Pinpoint the cell where the given text exists, returning its (X, Y) midpoint coordinate. 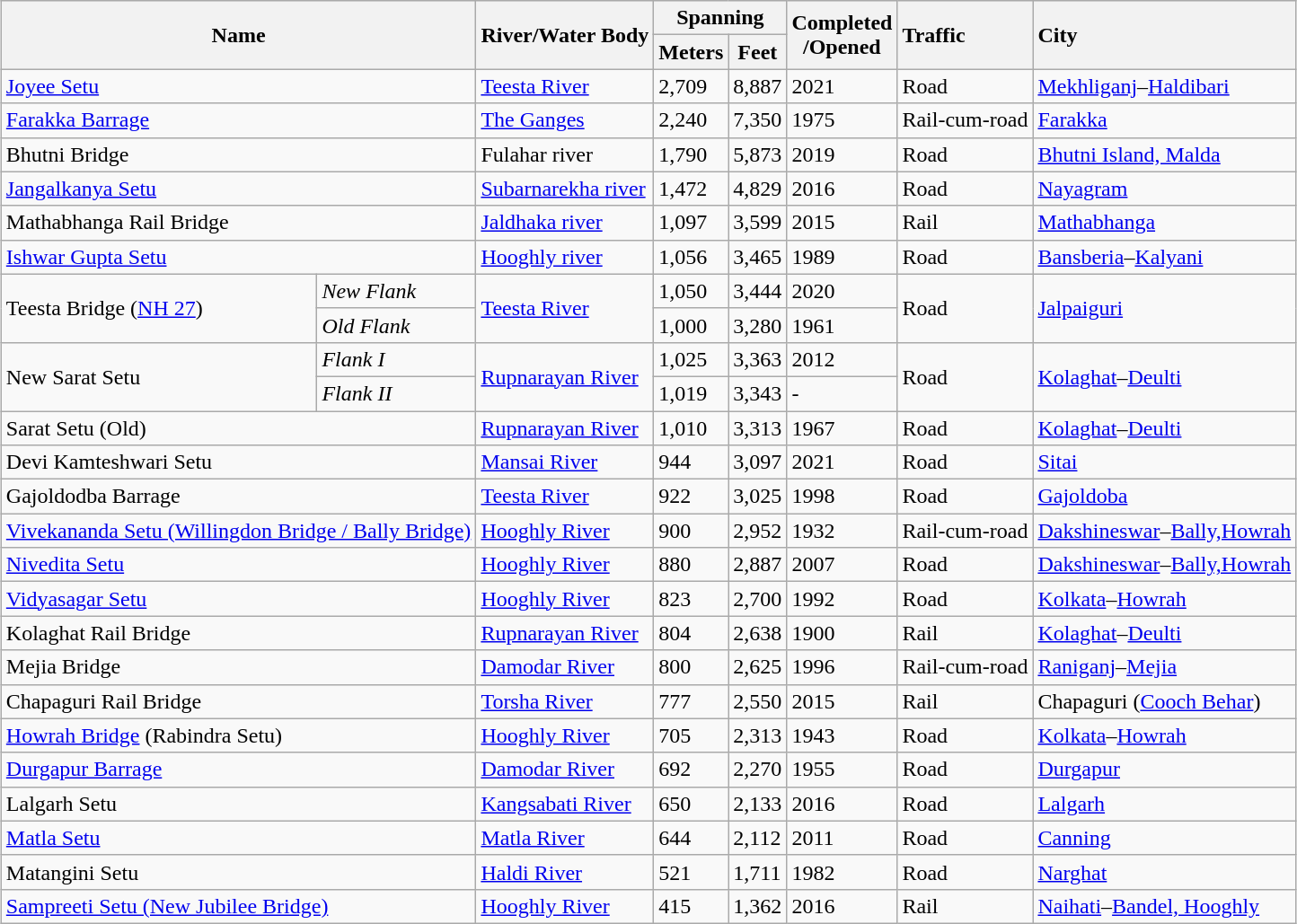
Hooghly river (565, 257)
Lalgarh Setu (239, 804)
2,625 (758, 667)
The Ganges (565, 120)
City (1164, 35)
Jaldhaka river (565, 223)
1,056 (692, 257)
3,444 (758, 291)
Haldi River (565, 872)
Ishwar Gupta Setu (239, 257)
521 (692, 872)
New Sarat Setu (159, 376)
Matla River (565, 838)
1,711 (758, 872)
Name (239, 35)
1967 (843, 428)
1975 (843, 120)
Torsha River (565, 701)
2007 (843, 565)
Lalgarh (1164, 804)
Bansberia–Kalyani (1164, 257)
Sarat Setu (Old) (239, 428)
Gajoldodba Barrage (239, 497)
1961 (843, 325)
944 (692, 462)
804 (692, 633)
2,952 (758, 531)
New Flank (397, 291)
2,550 (758, 701)
2020 (843, 291)
650 (692, 804)
2,133 (758, 804)
Subarnarekha river (565, 189)
Durgapur Barrage (239, 770)
Farakka (1164, 120)
Jalpaiguri (1164, 308)
Farakka Barrage (239, 120)
Teesta Bridge (NH 27) (159, 308)
922 (692, 497)
900 (692, 531)
1900 (843, 633)
1,472 (692, 189)
Flank I (397, 359)
Feet (758, 52)
Raniganj–Mejia (1164, 667)
4,829 (758, 189)
Bhutni Island, Malda (1164, 154)
2012 (843, 359)
2,112 (758, 838)
1943 (843, 735)
3,599 (758, 223)
7,350 (758, 120)
705 (692, 735)
Devi Kamteshwari Setu (239, 462)
800 (692, 667)
1996 (843, 667)
Kangsabati River (565, 804)
2,313 (758, 735)
Completed /Opened (843, 35)
3,465 (758, 257)
Narghat (1164, 872)
- (843, 393)
Vidyasagar Setu (239, 599)
2,709 (692, 86)
880 (692, 565)
2,638 (758, 633)
1,019 (692, 393)
Spanning (720, 18)
Flank II (397, 393)
Durgapur (1164, 770)
Nivedita Setu (239, 565)
2,240 (692, 120)
1,025 (692, 359)
Mejia Bridge (239, 667)
1955 (843, 770)
777 (692, 701)
Old Flank (397, 325)
Traffic (965, 35)
1,362 (758, 906)
2,887 (758, 565)
Sampreeti Setu (New Jubilee Bridge) (239, 906)
2,700 (758, 599)
415 (692, 906)
692 (692, 770)
Jangalkanya Setu (239, 189)
Nayagram (1164, 189)
1982 (843, 872)
3,280 (758, 325)
3,343 (758, 393)
Mansai River (565, 462)
Matangini Setu (239, 872)
River/Water Body (565, 35)
Joyee Setu (239, 86)
1,010 (692, 428)
Meters (692, 52)
1992 (843, 599)
1,097 (692, 223)
2019 (843, 154)
1,790 (692, 154)
Naihati–Bandel, Hooghly (1164, 906)
Matla Setu (239, 838)
5,873 (758, 154)
Gajoldoba (1164, 497)
Canning (1164, 838)
Chapaguri (Cooch Behar) (1164, 701)
Mathabhanga Rail Bridge (239, 223)
1932 (843, 531)
Mathabhanga (1164, 223)
Mekhliganj–Haldibari (1164, 86)
Vivekananda Setu (Willingdon Bridge / Bally Bridge) (239, 531)
Chapaguri Rail Bridge (239, 701)
2,270 (758, 770)
1989 (843, 257)
1,000 (692, 325)
3,363 (758, 359)
1998 (843, 497)
3,313 (758, 428)
Fulahar river (565, 154)
Kolaghat Rail Bridge (239, 633)
3,097 (758, 462)
8,887 (758, 86)
823 (692, 599)
Howrah Bridge (Rabindra Setu) (239, 735)
Sitai (1164, 462)
Bhutni Bridge (239, 154)
3,025 (758, 497)
644 (692, 838)
1,050 (692, 291)
2011 (843, 838)
